Return the [X, Y] coordinate for the center point of the cell that contains the specified text.  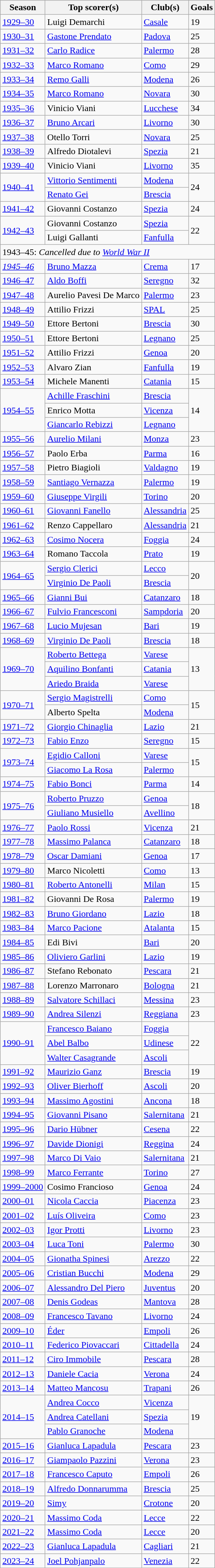
1951–52 [23, 353]
2012–13 [23, 1374]
1933–34 [23, 79]
2022–23 [23, 1546]
Matteo Mancosu [94, 1388]
2004–05 [23, 1259]
Juventus [165, 1287]
Alfredo Diotalevi [94, 151]
Giacomo La Rosa [94, 770]
Santiago Vernazza [94, 482]
2000–01 [23, 1201]
Cittadella [165, 1345]
Cristian Bucchi [94, 1273]
1930–31 [23, 36]
Aurelio Pavesi De Marco [94, 295]
1964–65 [23, 575]
2011–12 [23, 1359]
Monza [165, 439]
Milan [165, 885]
Andrea Silenzi [94, 1014]
Venezia [165, 1561]
1976–77 [23, 827]
1956–57 [23, 453]
Alvaro Zian [94, 367]
Gastone Prendato [94, 36]
Bruno Giordano [94, 914]
1946–47 [23, 281]
Davide Dionigi [94, 1144]
2009–10 [23, 1330]
Giuliano Musiello [94, 813]
1934–35 [23, 94]
2003–04 [23, 1244]
Alessandro Del Piero [94, 1287]
Massimo Agostini [94, 1101]
1999–2000 [23, 1187]
Lorenzo Marronaro [94, 985]
1993–94 [23, 1101]
2001–02 [23, 1215]
1995–96 [23, 1129]
Roberto Bettega [94, 655]
1938–39 [23, 151]
1970–71 [23, 705]
1937–38 [23, 137]
Sergio Clerici [94, 568]
1943–45: Cancelled due to World War II [108, 252]
1952–53 [23, 367]
27 [202, 1172]
Crotone [165, 1503]
1955–56 [23, 439]
Salvatore Schillaci [94, 1000]
Oliver Bierhoff [94, 1086]
1936–37 [23, 122]
Denis Godeas [94, 1302]
Renzo Cappellaro [94, 525]
Bruno Mazza [94, 266]
Igor Protti [94, 1230]
Mantova [165, 1302]
Oliviero Garlini [94, 957]
Luigi Demarchi [94, 22]
Top scorer(s) [94, 8]
Atalanta [165, 928]
2006–07 [23, 1287]
1971–72 [23, 727]
Federico Piovaccari [94, 1345]
1981–82 [23, 899]
Romano Taccola [94, 554]
1980–81 [23, 885]
Marco Nicoletti [94, 870]
Ciro Immobile [94, 1359]
Bologna [165, 985]
Padova [165, 36]
Francesco Tavano [94, 1316]
1990–91 [23, 1043]
1982–83 [23, 914]
Lecco [165, 568]
1987–88 [23, 985]
Casale [165, 22]
Lucchese [165, 108]
1959–60 [23, 496]
Paolo Erba [94, 453]
Piacenza [165, 1201]
Giuseppe Virgili [94, 496]
1949–50 [23, 324]
Udinese [165, 1043]
Cosimo Francioso [94, 1187]
1939–40 [23, 165]
Stefano Rebonato [94, 971]
Roberto Antonelli [94, 885]
1954–55 [23, 410]
Andrea Catellani [94, 1417]
1947–48 [23, 295]
1996–97 [23, 1144]
1989–90 [23, 1014]
1978–79 [23, 856]
Lucio Mujesan [94, 626]
Alberto Spelta [94, 712]
1935–36 [23, 108]
Giancarlo Rebizzi [94, 425]
1988–89 [23, 1000]
Reggina [165, 1144]
Aquilino Bonfanti [94, 669]
1961–62 [23, 525]
2015–16 [23, 1446]
1966–67 [23, 611]
1942–43 [23, 230]
1991–92 [23, 1072]
2013–14 [23, 1388]
Marco Ferrante [94, 1172]
Trapani [165, 1388]
2018–19 [23, 1489]
1958–59 [23, 482]
1945–46 [23, 266]
Sampdoria [165, 611]
Cosimo Nocera [94, 540]
Remo Galli [94, 79]
1969–70 [23, 669]
Dario Hübner [94, 1129]
1984–85 [23, 942]
Daniele Cacia [94, 1374]
34 [202, 108]
Massimo Palanca [94, 841]
1992–93 [23, 1086]
35 [202, 165]
Walter Casagrande [94, 1057]
Sergio Magistrelli [94, 698]
Season [23, 8]
1965–66 [23, 597]
Cesena [165, 1129]
1940–41 [23, 187]
1977–78 [23, 841]
Roberto Pruzzo [94, 798]
2021–22 [23, 1532]
2008–09 [23, 1316]
Luigi Gallanti [94, 238]
2010–11 [23, 1345]
1950–51 [23, 338]
Vittorio Sentimenti [94, 180]
Gionatha Spinesi [94, 1259]
Alfredo Donnarumma [94, 1489]
Goals [202, 8]
1962–63 [23, 540]
Achille Fraschini [94, 396]
2023–24 [23, 1561]
1932–33 [23, 65]
Andrea Cocco [94, 1403]
Fabio Enzo [94, 741]
Aldo Boffi [94, 281]
Simy [94, 1503]
1953–54 [23, 381]
32 [202, 281]
Giorgio Chinaglia [94, 727]
2020–21 [23, 1517]
Ariedo Braida [94, 683]
Nicola Caccia [94, 1201]
Marco Di Vaio [94, 1158]
Oscar Damiani [94, 856]
1972–73 [23, 741]
1985–86 [23, 957]
Carlo Radice [94, 51]
2019–20 [23, 1503]
2017–18 [23, 1474]
Éder [94, 1330]
Fulvio Francesconi [94, 611]
Renato Gei [94, 195]
Francesco Caputo [94, 1474]
Francesco Baiano [94, 1028]
Prato [165, 554]
Aurelio Milani [94, 439]
1957–58 [23, 468]
2002–03 [23, 1230]
1998–99 [23, 1172]
Valdagno [165, 468]
Arezzo [165, 1259]
Pietro Biagioli [94, 468]
Joel Pohjanpalo [94, 1561]
Fabio Bonci [94, 784]
Giovanni Fanello [94, 511]
Edi Bivi [94, 942]
1967–68 [23, 626]
1983–84 [23, 928]
Abel Balbo [94, 1043]
1941–42 [23, 209]
1948–49 [23, 309]
16 [202, 453]
1929–30 [23, 22]
Enrico Motta [94, 410]
Marco Pacione [94, 928]
Maurizio Ganz [94, 1072]
Giovanni Pisano [94, 1115]
Crema [165, 266]
Luís Oliveira [94, 1215]
1968–69 [23, 640]
2016–17 [23, 1460]
Avellino [165, 813]
Pablo Granoche [94, 1431]
Club(s) [165, 8]
1975–76 [23, 806]
1994–95 [23, 1115]
2005–06 [23, 1273]
Reggiana [165, 1014]
Otello Torri [94, 137]
Messina [165, 1000]
2014–15 [23, 1417]
1963–64 [23, 554]
1973–74 [23, 762]
Giampaolo Pazzini [94, 1460]
Giovanni De Rosa [94, 899]
2007–08 [23, 1302]
Bruno Arcari [94, 122]
1931–32 [23, 51]
1960–61 [23, 511]
SPAL [165, 309]
Ancona [165, 1101]
Cagliari [165, 1546]
1986–87 [23, 971]
Michele Manenti [94, 381]
1974–75 [23, 784]
Gianni Bui [94, 597]
Luca Toni [94, 1244]
1979–80 [23, 870]
Paolo Rossi [94, 827]
1997–98 [23, 1158]
Egidio Calloni [94, 755]
